From the cell containing the given text, extract its center point as [x, y] coordinate. 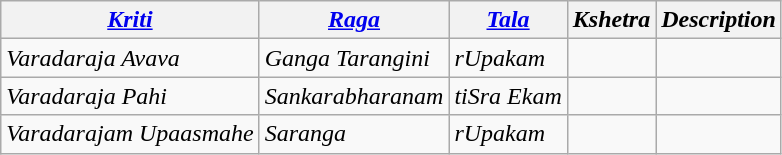
tiSra Ekam [508, 96]
Description [719, 20]
Kriti [130, 20]
Saranga [354, 134]
Tala [508, 20]
Sankarabharanam [354, 96]
Kshetra [611, 20]
Raga [354, 20]
Varadarajam Upaasmahe [130, 134]
Varadaraja Pahi [130, 96]
Ganga Tarangini [354, 58]
Varadaraja Avava [130, 58]
